Identify which cell holds the provided text, then report its [x, y] central coordinate. 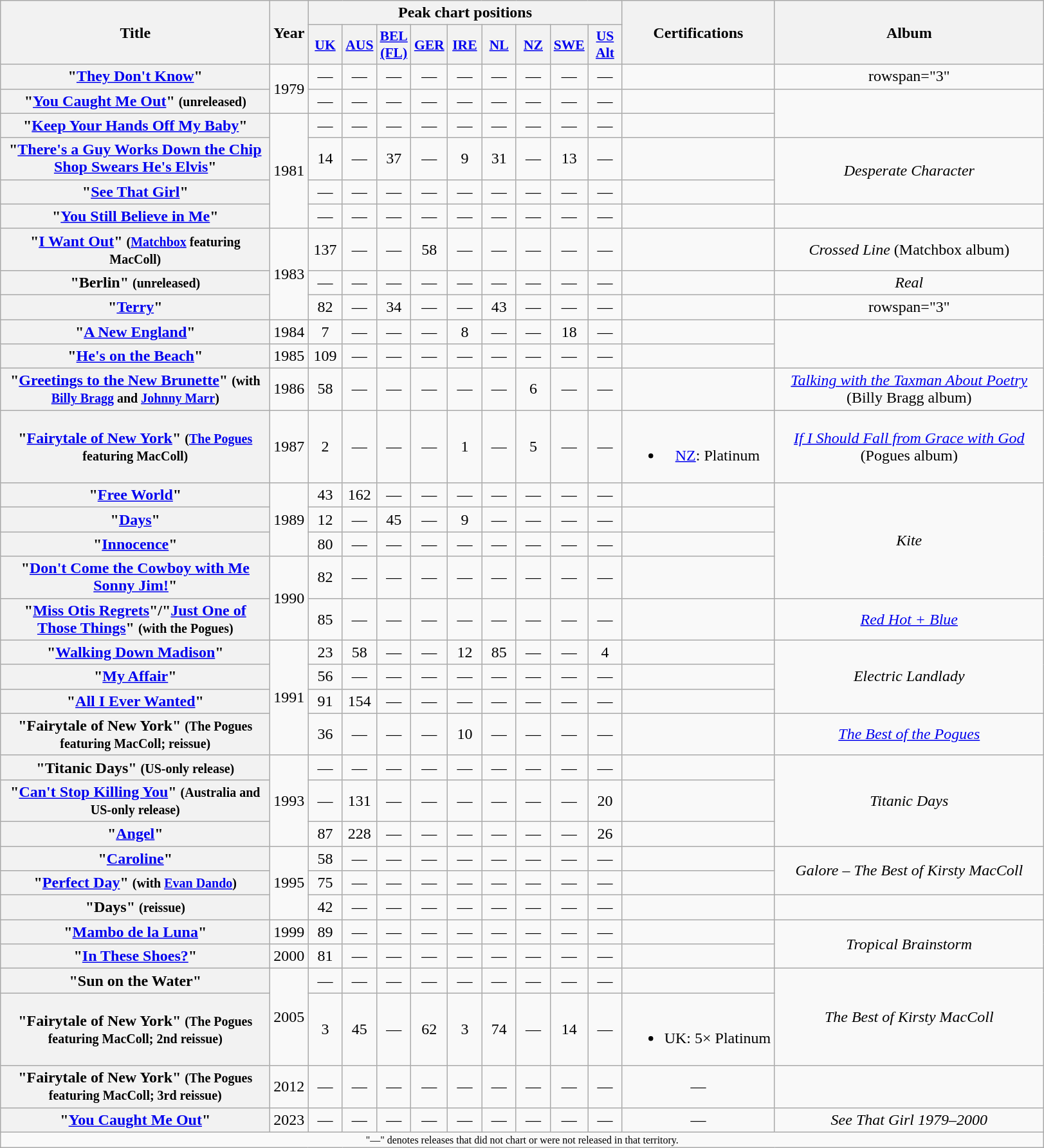
GER [430, 45]
2012 [289, 1087]
2 [325, 446]
10 [464, 734]
1983 [289, 274]
"Miss Otis Regrets"/"Just One of Those Things" (with the Pogues) [135, 619]
"Fairytale of New York" (The Pogues featuring MacColl; 3rd reissue) [135, 1087]
BEL (FL) [394, 45]
89 [325, 932]
Tropical Brainstorm [910, 944]
"Sun on the Water" [135, 981]
1979 [289, 89]
NZ: Platinum [699, 446]
37 [394, 158]
5 [533, 446]
1991 [289, 697]
1984 [289, 331]
"Angel" [135, 834]
26 [605, 834]
"Fairytale of New York" (The Pogues featuring MacColl; 2nd reissue) [135, 1029]
"See That Girl" [135, 192]
"My Affair" [135, 677]
1990 [289, 598]
"Berlin" (unreleased) [135, 282]
1987 [289, 446]
"Walking Down Madison" [135, 652]
Electric Landlady [910, 677]
1995 [289, 883]
87 [325, 834]
34 [394, 307]
74 [499, 1029]
Talking with the Taxman About Poetry (Billy Bragg album) [910, 390]
"—" denotes releases that did not chart or were not released in that territory. [522, 1140]
"Mambo de la Luna" [135, 932]
75 [325, 883]
"He's on the Beach" [135, 356]
4 [605, 652]
"Free World" [135, 495]
80 [325, 544]
SWE [569, 45]
Galore – The Best of Kirsty MacColl [910, 871]
"Fairytale of New York" (The Pogues featuring MacColl; reissue) [135, 734]
228 [359, 834]
"All I Ever Wanted" [135, 701]
Real [910, 282]
US Alt [605, 45]
91 [325, 701]
31 [499, 158]
Certifications [699, 32]
162 [359, 495]
2005 [289, 1017]
"Terry" [135, 307]
Album [910, 32]
Titanic Days [910, 800]
1985 [289, 356]
36 [325, 734]
If I Should Fall from Grace with God(Pogues album) [910, 446]
"Don't Come the Cowboy with Me Sonny Jim!" [135, 578]
The Best of Kirsty MacColl [910, 1017]
1999 [289, 932]
"A New England" [135, 331]
1993 [289, 800]
1981 [289, 171]
"I Want Out" (Matchbox featuring MacColl) [135, 250]
Year [289, 32]
"Days" (reissue) [135, 907]
1989 [289, 520]
IRE [464, 45]
NZ [533, 45]
8 [464, 331]
"Titanic Days" (US-only release) [135, 767]
20 [605, 800]
18 [569, 331]
Peak chart positions [465, 13]
"You Caught Me Out" [135, 1120]
"You Still Believe in Me" [135, 216]
131 [359, 800]
56 [325, 677]
154 [359, 701]
2000 [289, 956]
"Can't Stop Killing You" (Australia and US-only release) [135, 800]
23 [325, 652]
"You Caught Me Out" (unreleased) [135, 101]
109 [325, 356]
"Keep Your Hands Off My Baby" [135, 125]
Crossed Line (Matchbox album) [910, 250]
"Innocence" [135, 544]
7 [325, 331]
62 [430, 1029]
Red Hot + Blue [910, 619]
"Days" [135, 520]
UK: 5× Platinum [699, 1029]
AUS [359, 45]
"They Don't Know" [135, 77]
"There's a Guy Works Down the Chip Shop Swears He's Elvis" [135, 158]
13 [569, 158]
"Fairytale of New York" (The Pogues featuring MacColl) [135, 446]
"Caroline" [135, 859]
"Perfect Day" (with Evan Dando) [135, 883]
The Best of the Pogues [910, 734]
81 [325, 956]
See That Girl 1979–2000 [910, 1120]
137 [325, 250]
Title [135, 32]
NL [499, 45]
1986 [289, 390]
6 [533, 390]
42 [325, 907]
Kite [910, 540]
2023 [289, 1120]
"In These Shoes?" [135, 956]
1 [464, 446]
"Greetings to the New Brunette" (with Billy Bragg and Johnny Marr) [135, 390]
Desperate Character [910, 171]
UK [325, 45]
